From the cell containing the given text, extract its center point as (X, Y) coordinate. 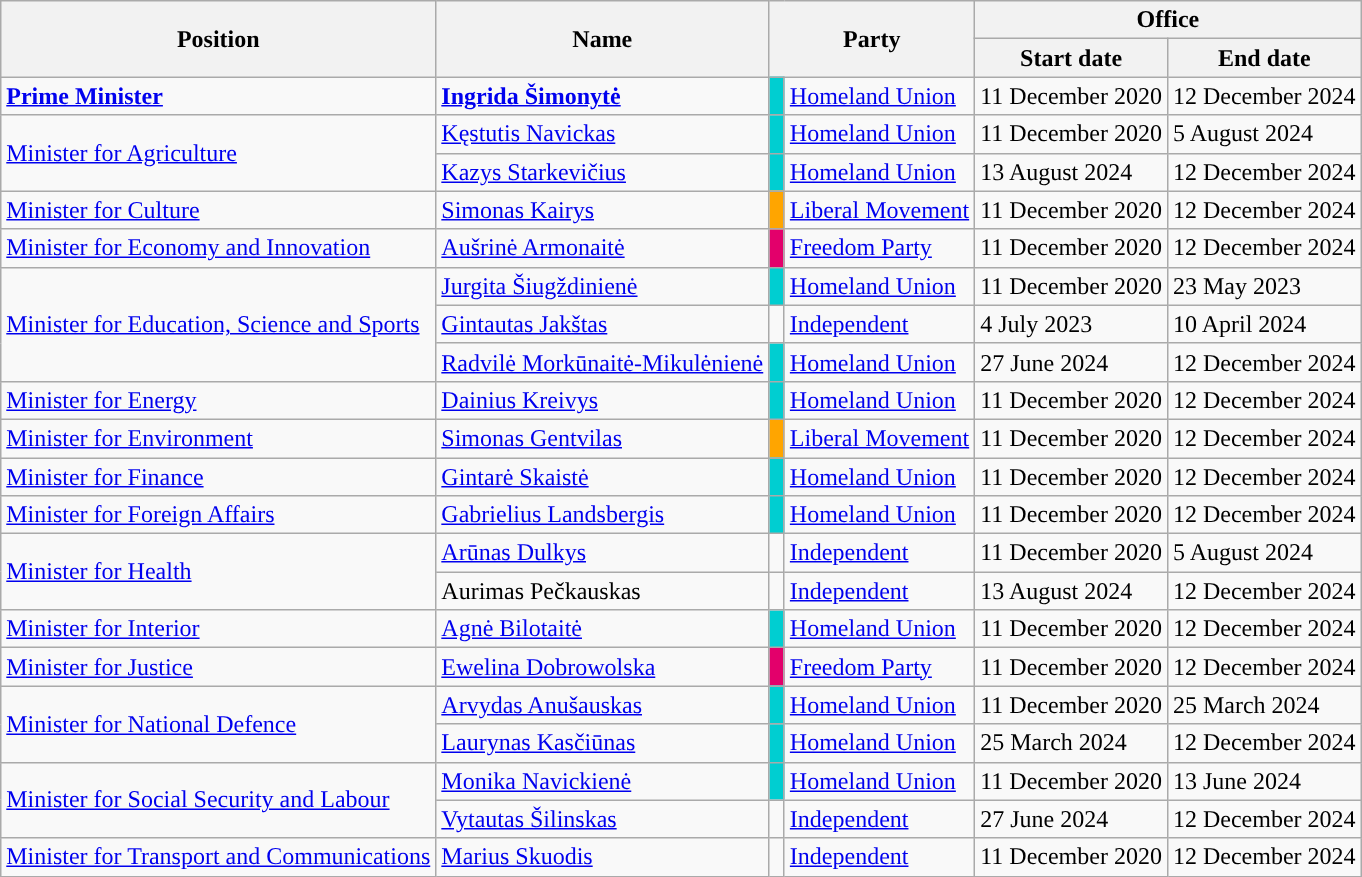
Jurgita Šiugždinienė (602, 286)
Minister for Education, Science and Sports (218, 324)
Ewelina Dobrowolska (602, 667)
Position (218, 39)
Minister for Culture (218, 210)
Marius Skuodis (602, 857)
Agnė Bilotaitė (602, 629)
Minister for Finance (218, 477)
Aurimas Pečkauskas (602, 591)
Minister for National Defence (218, 724)
End date (1264, 58)
Minister for Economy and Innovation (218, 248)
Kazys Starkevičius (602, 172)
Minister for Interior (218, 629)
Party (872, 39)
Name (602, 39)
Gintautas Jakštas (602, 324)
Gabrielius Landsbergis (602, 515)
Monika Navickienė (602, 781)
10 April 2024 (1264, 324)
Arūnas Dulkys (602, 553)
Gintarė Skaistė (602, 477)
Vytautas Šilinskas (602, 819)
Prime Minister (218, 96)
Minister for Environment (218, 438)
Dainius Kreivys (602, 400)
Minister for Health (218, 572)
4 July 2023 (1072, 324)
Aušrinė Armonaitė (602, 248)
Kęstutis Navickas (602, 134)
Minister for Justice (218, 667)
Minister for Social Security and Labour (218, 800)
Minister for Transport and Communications (218, 857)
Minister for Foreign Affairs (218, 515)
Simonas Gentvilas (602, 438)
13 June 2024 (1264, 781)
Minister for Agriculture (218, 153)
Minister for Energy (218, 400)
Simonas Kairys (602, 210)
Ingrida Šimonytė (602, 96)
Start date (1072, 58)
Laurynas Kasčiūnas (602, 743)
Arvydas Anušauskas (602, 705)
Radvilė Morkūnaitė-Mikulėnienė (602, 362)
Office (1168, 20)
23 May 2023 (1264, 286)
